Output the (x, y) coordinate of the center of the cell containing the given text.  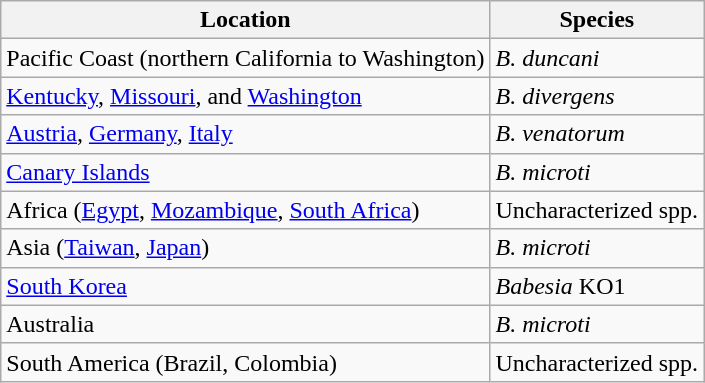
Asia (Taiwan, Japan) (246, 248)
Africa (Egypt, Mozambique, South Africa) (246, 210)
B. divergens (597, 96)
Pacific Coast (northern California to Washington) (246, 58)
Species (597, 20)
Kentucky, Missouri, and Washington (246, 96)
South Korea (246, 286)
Location (246, 20)
B. venatorum (597, 134)
South America (Brazil, Colombia) (246, 362)
Austria, Germany, Italy (246, 134)
Canary Islands (246, 172)
Australia (246, 324)
B. duncani (597, 58)
Babesia KO1 (597, 286)
